Identify which cell holds the provided text, then report its [x, y] central coordinate. 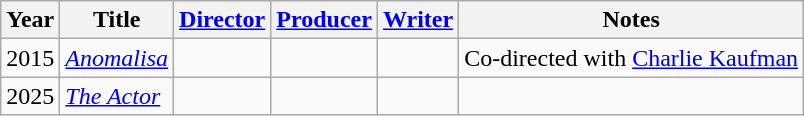
2015 [30, 58]
Writer [418, 20]
Notes [632, 20]
2025 [30, 96]
Anomalisa [117, 58]
Producer [324, 20]
Director [222, 20]
Co-directed with Charlie Kaufman [632, 58]
Title [117, 20]
Year [30, 20]
The Actor [117, 96]
